Find where the given text appears and provide that cell's center as [X, Y] coordinate. 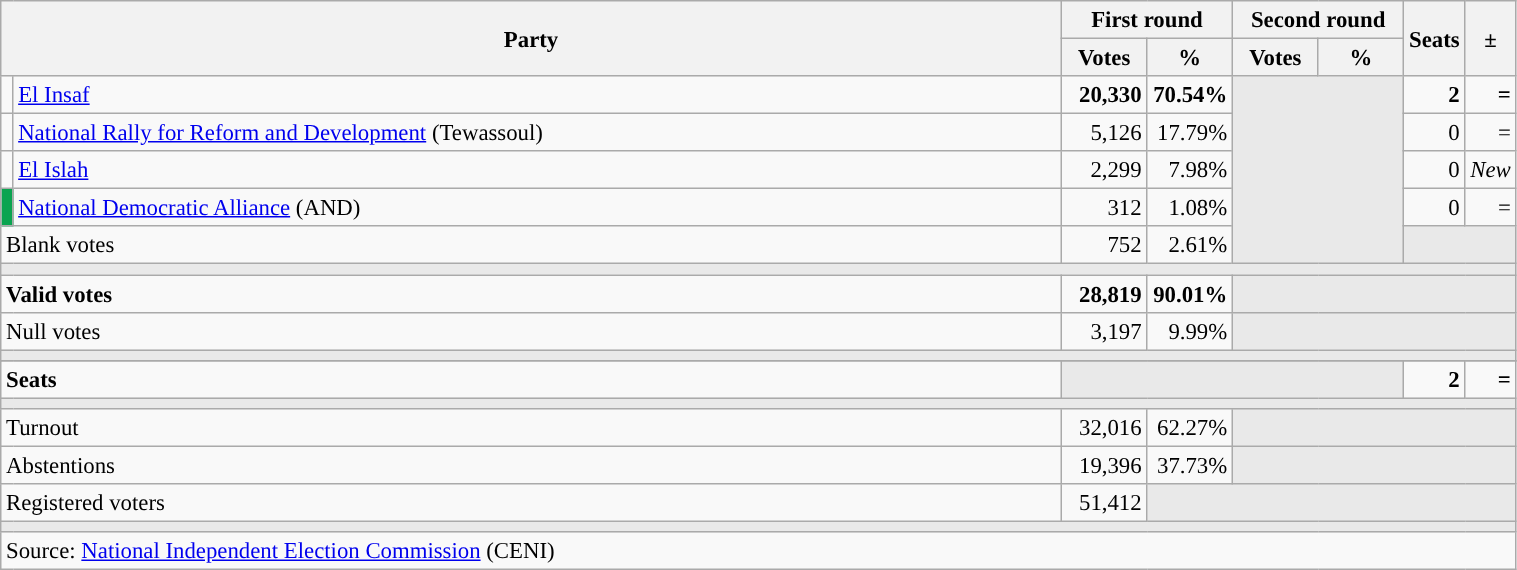
Source: National Independent Election Commission (CENI) [758, 551]
Null votes [532, 331]
Abstentions [532, 465]
1.08% [1190, 208]
2,299 [1104, 170]
Valid votes [532, 294]
3,197 [1104, 331]
37.73% [1190, 465]
5,126 [1104, 133]
752 [1104, 245]
Second round [1318, 20]
Turnout [532, 428]
2.61% [1190, 245]
20,330 [1104, 95]
National Democratic Alliance (AND) [537, 208]
17.79% [1190, 133]
51,412 [1104, 503]
Party [532, 38]
Blank votes [532, 245]
32,016 [1104, 428]
Registered voters [532, 503]
90.01% [1190, 294]
El Islah [537, 170]
El Insaf [537, 95]
National Rally for Reform and Development (Tewassoul) [537, 133]
19,396 [1104, 465]
First round [1146, 20]
7.98% [1190, 170]
312 [1104, 208]
28,819 [1104, 294]
62.27% [1190, 428]
9.99% [1190, 331]
New [1490, 170]
70.54% [1190, 95]
± [1490, 38]
